Locate the cell with the specified text and output its (X, Y) center coordinate. 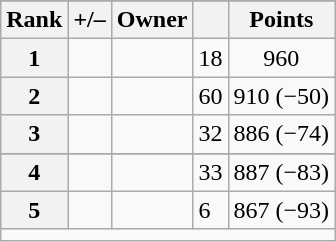
5 (34, 210)
Points (282, 20)
Rank (34, 20)
886 (−74) (282, 134)
18 (210, 58)
887 (−83) (282, 172)
2 (34, 96)
910 (−50) (282, 96)
Owner (152, 20)
33 (210, 172)
3 (34, 134)
960 (282, 58)
32 (210, 134)
6 (210, 210)
+/– (90, 20)
4 (34, 172)
1 (34, 58)
60 (210, 96)
867 (−93) (282, 210)
